Extract the [X, Y] coordinate from the center of the cell holding the provided text.  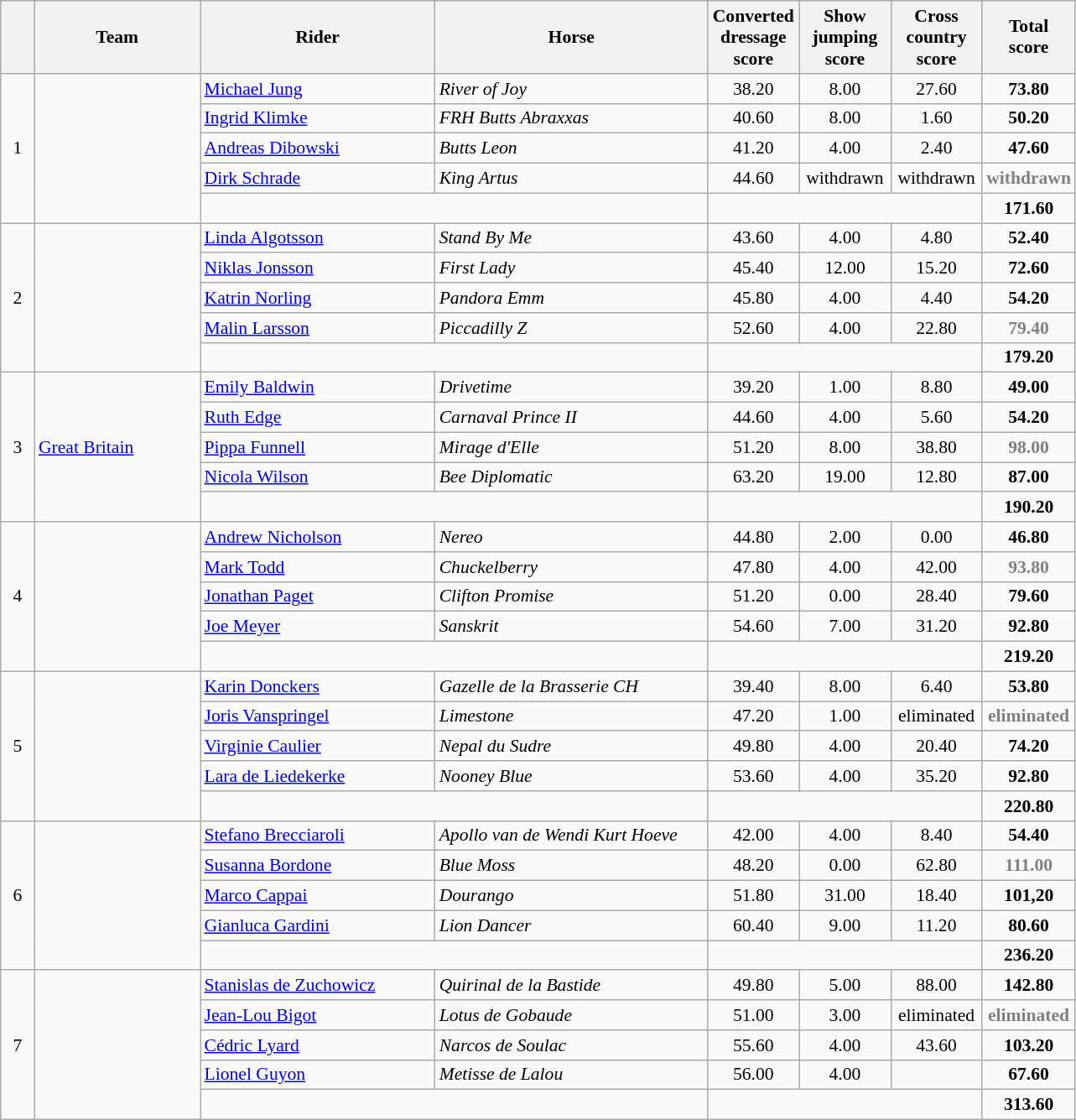
18.40 [936, 896]
5.00 [845, 986]
219.20 [1028, 657]
6 [18, 895]
12.80 [936, 477]
6.40 [936, 686]
Virginie Caulier [317, 747]
80.60 [1028, 925]
Drivetime [572, 388]
Pandora Emm [572, 298]
Horse [572, 37]
Stand By Me [572, 238]
67.60 [1028, 1075]
Joe Meyer [317, 627]
Team [117, 37]
41.20 [753, 148]
Dirk Schrade [317, 179]
Carnaval Prince II [572, 418]
7 [18, 1045]
1 [18, 148]
Show jumpingscore [845, 37]
50.20 [1028, 118]
Limestone [572, 716]
Rider [317, 37]
Lotus de Gobaude [572, 1015]
Niklas Jonsson [317, 268]
45.40 [753, 268]
53.60 [753, 776]
39.20 [753, 388]
51.80 [753, 896]
Stefano Brecciaroli [317, 836]
56.00 [753, 1075]
Nereo [572, 537]
Jonathan Paget [317, 596]
20.40 [936, 747]
5 [18, 746]
9.00 [845, 925]
49.00 [1028, 388]
35.20 [936, 776]
Mirage d'Elle [572, 447]
22.80 [936, 328]
Joris Vanspringel [317, 716]
52.40 [1028, 238]
88.00 [936, 986]
2.40 [936, 148]
63.20 [753, 477]
Karin Donckers [317, 686]
8.80 [936, 388]
54.40 [1028, 836]
31.00 [845, 896]
98.00 [1028, 447]
Totalscore [1028, 37]
Nepal du Sudre [572, 747]
4 [18, 596]
48.20 [753, 866]
93.80 [1028, 567]
Converted dressagescore [753, 37]
Sanskrit [572, 627]
53.80 [1028, 686]
4.40 [936, 298]
2 [18, 298]
River of Joy [572, 89]
Dourango [572, 896]
28.40 [936, 596]
Jean-Lou Bigot [317, 1015]
FRH Butts Abraxxas [572, 118]
313.60 [1028, 1105]
Nicola Wilson [317, 477]
Stanislas de Zuchowicz [317, 986]
Susanna Bordone [317, 866]
3.00 [845, 1015]
Great Britain [117, 447]
Emily Baldwin [317, 388]
60.40 [753, 925]
179.20 [1028, 357]
Andreas Dibowski [317, 148]
3 [18, 447]
Malin Larsson [317, 328]
Metisse de Lalou [572, 1075]
72.60 [1028, 268]
15.20 [936, 268]
Butts Leon [572, 148]
Katrin Norling [317, 298]
Pippa Funnell [317, 447]
111.00 [1028, 866]
31.20 [936, 627]
39.40 [753, 686]
54.60 [753, 627]
5.60 [936, 418]
55.60 [753, 1045]
Cédric Lyard [317, 1045]
Ruth Edge [317, 418]
19.00 [845, 477]
Lion Dancer [572, 925]
Cross countryscore [936, 37]
51.00 [753, 1015]
7.00 [845, 627]
First Lady [572, 268]
12.00 [845, 268]
Linda Algotsson [317, 238]
Quirinal de la Bastide [572, 986]
Andrew Nicholson [317, 537]
47.80 [753, 567]
87.00 [1028, 477]
171.60 [1028, 208]
Ingrid Klimke [317, 118]
38.80 [936, 447]
73.80 [1028, 89]
Chuckelberry [572, 567]
Piccadilly Z [572, 328]
11.20 [936, 925]
1.60 [936, 118]
2.00 [845, 537]
79.60 [1028, 596]
Gazelle de la Brasserie CH [572, 686]
Blue Moss [572, 866]
40.60 [753, 118]
27.60 [936, 89]
4.80 [936, 238]
220.80 [1028, 806]
Mark Todd [317, 567]
45.80 [753, 298]
Gianluca Gardini [317, 925]
52.60 [753, 328]
Bee Diplomatic [572, 477]
46.80 [1028, 537]
King Artus [572, 179]
44.80 [753, 537]
Nooney Blue [572, 776]
103.20 [1028, 1045]
Lionel Guyon [317, 1075]
79.40 [1028, 328]
Apollo van de Wendi Kurt Hoeve [572, 836]
Michael Jung [317, 89]
Marco Cappai [317, 896]
101,20 [1028, 896]
38.20 [753, 89]
190.20 [1028, 508]
74.20 [1028, 747]
47.60 [1028, 148]
47.20 [753, 716]
142.80 [1028, 986]
Lara de Liedekerke [317, 776]
Clifton Promise [572, 596]
62.80 [936, 866]
236.20 [1028, 956]
Narcos de Soulac [572, 1045]
8.40 [936, 836]
